Locate the cell with the specified text and output its (X, Y) center coordinate. 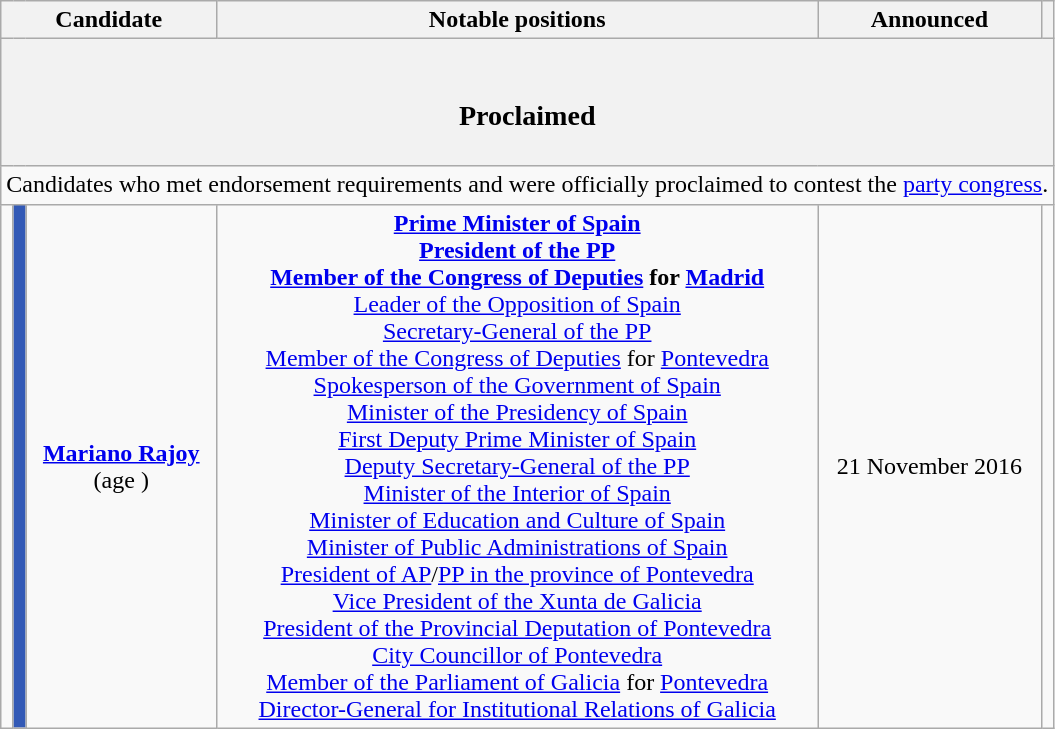
Candidate (109, 20)
Notable positions (518, 20)
Announced (930, 20)
Mariano Rajoy(age ) (122, 466)
Candidates who met endorsement requirements and were officially proclaimed to contest the party congress. (528, 185)
Proclaimed (528, 102)
21 November 2016 (930, 466)
